Identify which cell holds the provided text, then report its [x, y] central coordinate. 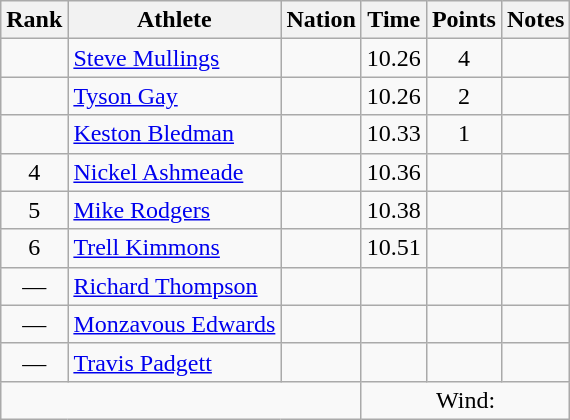
Monzavous Edwards [174, 324]
Travis Padgett [174, 362]
Points [464, 20]
10.38 [394, 210]
Nickel Ashmeade [174, 172]
Steve Mullings [174, 58]
Wind: [466, 400]
10.33 [394, 134]
Mike Rodgers [174, 210]
Rank [34, 20]
Nation [321, 20]
Keston Bledman [174, 134]
Trell Kimmons [174, 248]
Tyson Gay [174, 96]
Athlete [174, 20]
Notes [535, 20]
1 [464, 134]
6 [34, 248]
10.51 [394, 248]
Richard Thompson [174, 286]
Time [394, 20]
2 [464, 96]
10.36 [394, 172]
5 [34, 210]
